Identify which cell holds the provided text, then report its (X, Y) central coordinate. 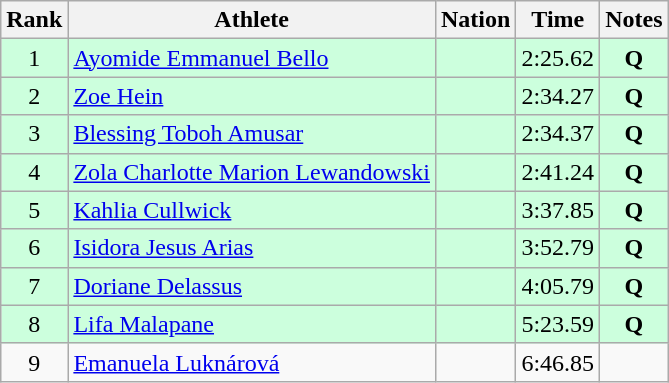
Doriane Delassus (252, 286)
3:52.79 (558, 248)
Nation (475, 20)
2:34.37 (558, 134)
2:25.62 (558, 58)
1 (34, 58)
Notes (634, 20)
7 (34, 286)
6 (34, 248)
Time (558, 20)
2 (34, 96)
Ayomide Emmanuel Bello (252, 58)
6:46.85 (558, 362)
9 (34, 362)
Kahlia Cullwick (252, 210)
4 (34, 172)
Emanuela Luknárová (252, 362)
2:34.27 (558, 96)
3 (34, 134)
Zoe Hein (252, 96)
Blessing Toboh Amusar (252, 134)
4:05.79 (558, 286)
8 (34, 324)
Athlete (252, 20)
Zola Charlotte Marion Lewandowski (252, 172)
Isidora Jesus Arias (252, 248)
3:37.85 (558, 210)
2:41.24 (558, 172)
5 (34, 210)
Lifa Malapane (252, 324)
5:23.59 (558, 324)
Rank (34, 20)
